Extract the (x, y) coordinate from the center of the cell holding the provided text.  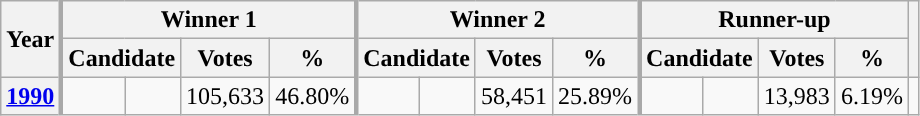
Winner 2 (498, 20)
Year (32, 39)
13,983 (796, 96)
105,633 (226, 96)
6.19% (872, 96)
58,451 (514, 96)
46.80% (314, 96)
Winner 1 (208, 20)
1990 (32, 96)
25.89% (596, 96)
Runner-up (774, 20)
